Pinpoint the cell where the given text exists, returning its [x, y] midpoint coordinate. 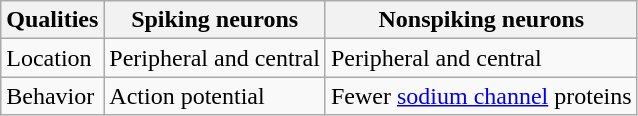
Qualities [52, 20]
Action potential [215, 96]
Fewer sodium channel proteins [481, 96]
Location [52, 58]
Nonspiking neurons [481, 20]
Behavior [52, 96]
Spiking neurons [215, 20]
